Search for the cell housing the specified text and yield its [x, y] center coordinate. 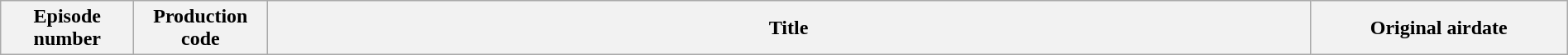
Production code [200, 28]
Title [789, 28]
Episode number [68, 28]
Original airdate [1439, 28]
